Scan for the cell matching the given text and deliver its (X, Y) coordinate at center. 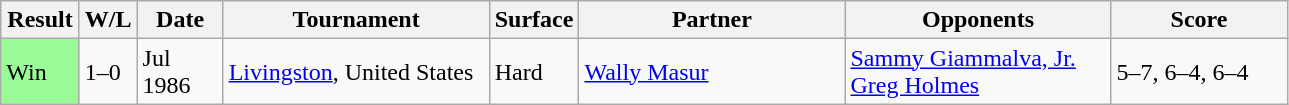
Win (40, 72)
Wally Masur (712, 72)
Livingston, United States (356, 72)
Result (40, 20)
1–0 (108, 72)
Sammy Giammalva, Jr. Greg Holmes (978, 72)
5–7, 6–4, 6–4 (1199, 72)
Score (1199, 20)
Tournament (356, 20)
Date (180, 20)
Partner (712, 20)
W/L (108, 20)
Surface (534, 20)
Hard (534, 72)
Opponents (978, 20)
Jul 1986 (180, 72)
